Identify which cell holds the provided text, then report its [X, Y] central coordinate. 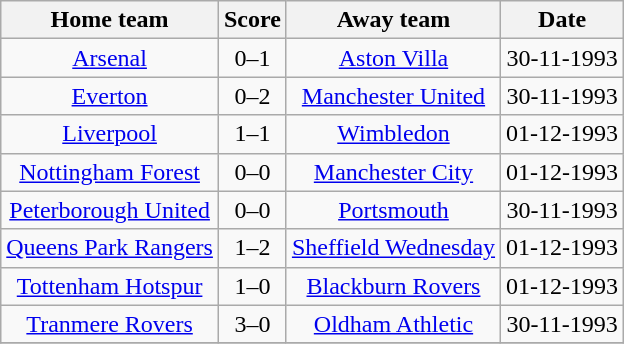
Arsenal [110, 58]
Away team [393, 20]
Manchester City [393, 172]
Nottingham Forest [110, 172]
Portsmouth [393, 210]
Date [562, 20]
Oldham Athletic [393, 324]
Tranmere Rovers [110, 324]
1–1 [252, 134]
Wimbledon [393, 134]
1–0 [252, 286]
3–0 [252, 324]
Liverpool [110, 134]
1–2 [252, 248]
Queens Park Rangers [110, 248]
Peterborough United [110, 210]
0–1 [252, 58]
Score [252, 20]
Blackburn Rovers [393, 286]
0–2 [252, 96]
Aston Villa [393, 58]
Home team [110, 20]
Manchester United [393, 96]
Everton [110, 96]
Tottenham Hotspur [110, 286]
Sheffield Wednesday [393, 248]
